Detect which cell encompasses the target text, then output its [x, y] center coordinate. 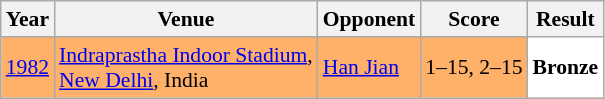
Venue [186, 19]
Han Jian [370, 68]
Score [474, 19]
Bronze [566, 68]
1982 [28, 68]
Indraprastha Indoor Stadium, New Delhi, India [186, 68]
Year [28, 19]
Result [566, 19]
Opponent [370, 19]
1–15, 2–15 [474, 68]
